Pinpoint the cell where the given text exists, returning its [X, Y] midpoint coordinate. 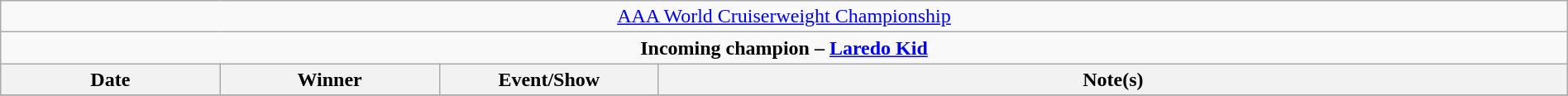
Note(s) [1113, 79]
Date [111, 79]
Winner [329, 79]
Event/Show [549, 79]
AAA World Cruiserweight Championship [784, 17]
Incoming champion – Laredo Kid [784, 48]
